Detect which cell encompasses the target text, then output its (x, y) center coordinate. 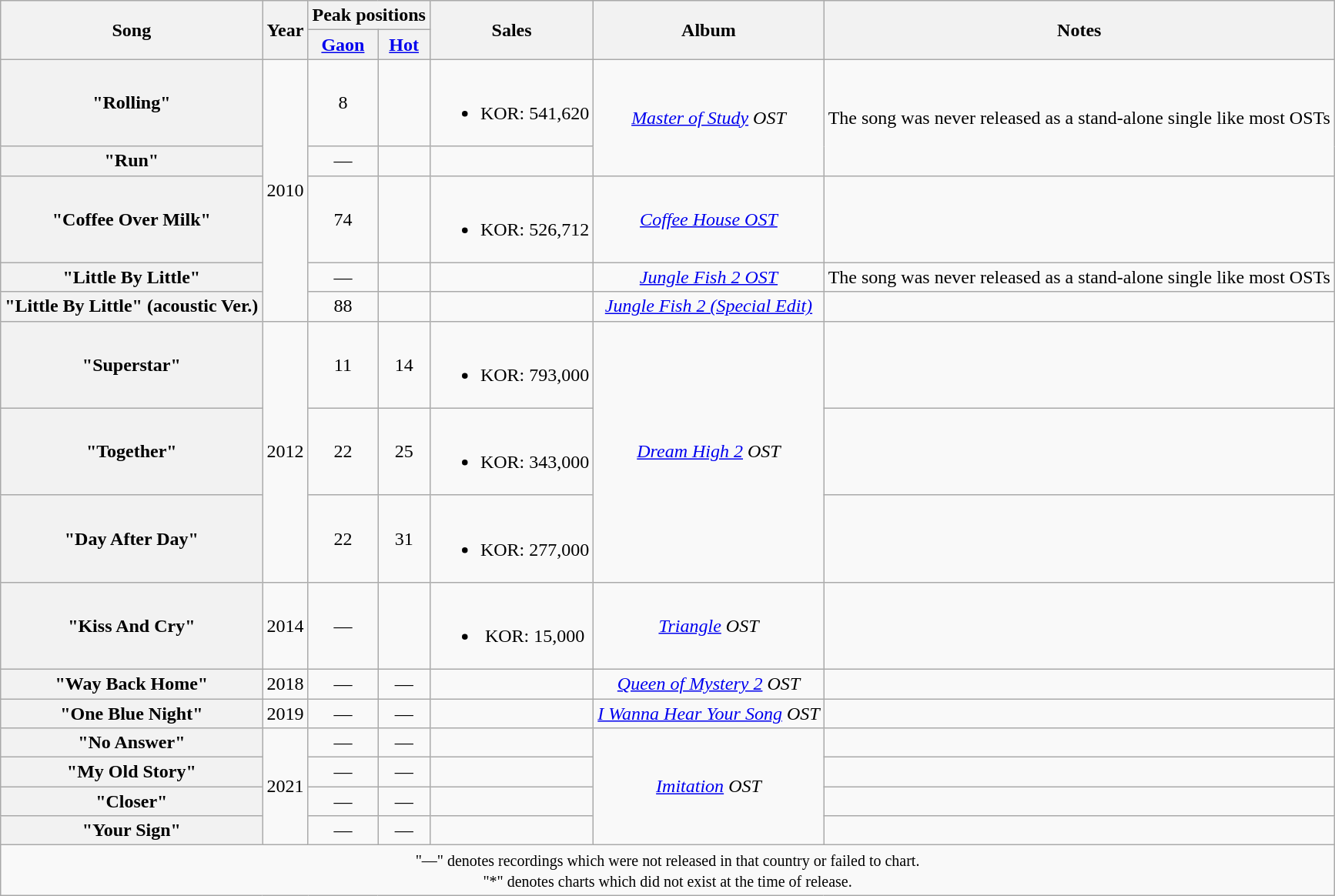
"Little By Little" (acoustic Ver.) (132, 306)
Year (285, 30)
KOR: 343,000 (511, 451)
"—" denotes recordings which were not released in that country or failed to chart."*" denotes charts which did not exist at the time of release. (668, 870)
KOR: 793,000 (511, 365)
Song (132, 30)
"One Blue Night" (132, 714)
8 (343, 103)
25 (403, 451)
"My Old Story" (132, 772)
"Superstar" (132, 365)
Master of Study OST (708, 117)
2010 (285, 190)
2018 (285, 684)
KOR: 526,712 (511, 219)
"Day After Day" (132, 539)
Sales (511, 30)
31 (403, 539)
Imitation OST (708, 787)
2021 (285, 787)
"Rolling" (132, 103)
Gaon (343, 45)
KOR: 15,000 (511, 625)
Peak positions (369, 15)
"Together" (132, 451)
KOR: 541,620 (511, 103)
74 (343, 219)
"No Answer" (132, 743)
88 (343, 306)
"Way Back Home" (132, 684)
KOR: 277,000 (511, 539)
2014 (285, 625)
Notes (1079, 30)
11 (343, 365)
14 (403, 365)
2012 (285, 451)
Coffee House OST (708, 219)
"Coffee Over Milk" (132, 219)
Hot (403, 45)
Album (708, 30)
"Closer" (132, 801)
"Kiss And Cry" (132, 625)
Jungle Fish 2 (Special Edit) (708, 306)
Queen of Mystery 2 OST (708, 684)
I Wanna Hear Your Song OST (708, 714)
"Run" (132, 161)
"Your Sign" (132, 831)
Jungle Fish 2 OST (708, 277)
Triangle OST (708, 625)
2019 (285, 714)
"Little By Little" (132, 277)
Dream High 2 OST (708, 451)
